Locate the cell with the specified text and output its (x, y) center coordinate. 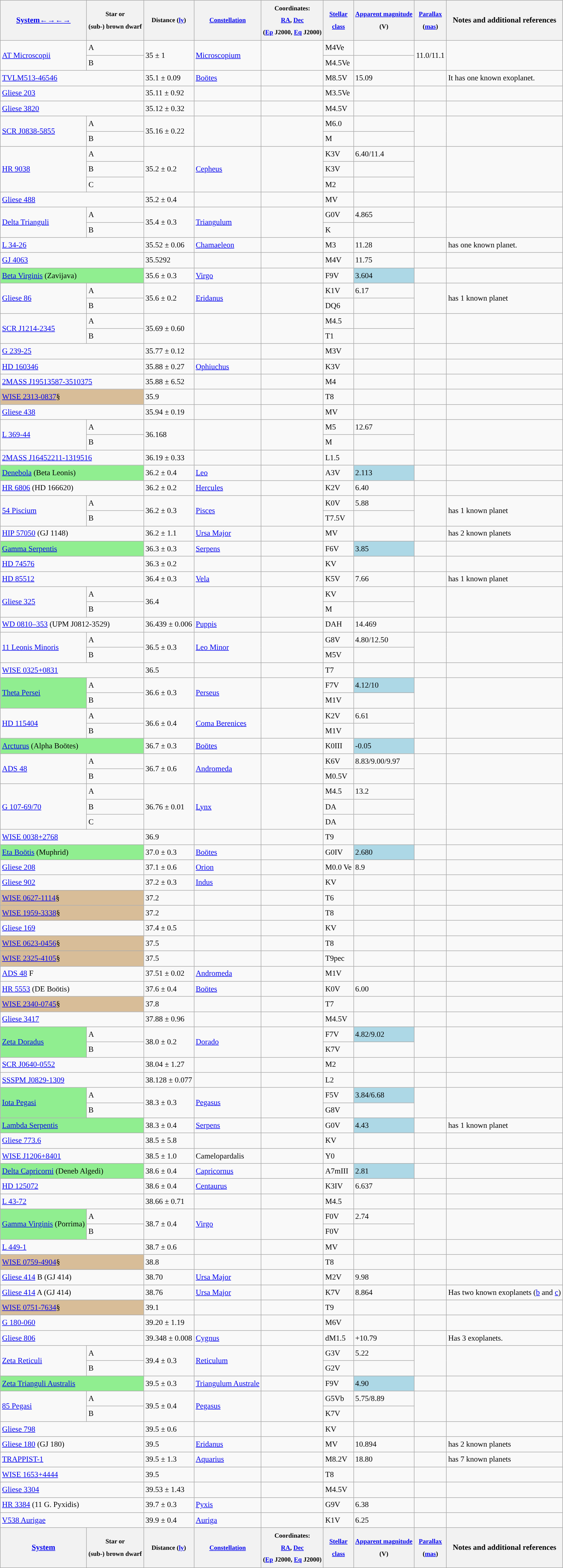
WISE 0325+0831 (72, 670)
G 180-060 (72, 1323)
6.25 (384, 1520)
WISE 0759-4904§ (72, 1262)
Camelopardalis (228, 1156)
35.88 ± 0.27 (169, 367)
4.12/10 (384, 685)
37.2 ± 0.3 (169, 883)
HD 85512 (72, 579)
35 ± 1 (169, 56)
M4V (338, 261)
39.5 ± 0.6 (169, 1429)
36.168 (169, 435)
T9pec (338, 959)
System←→←→ (44, 20)
36.19 ± 0.33 (169, 458)
Delta Capricorni (Deneb Algedi) (72, 1171)
K5V (338, 579)
-0.05 (384, 746)
39.5 ± 0.4 (169, 1407)
L 449-1 (72, 1247)
2MASS J19513587-3510375 (72, 382)
HR 6806 (HD 166620) (72, 488)
36.2 ± 0.2 (169, 488)
Gliese 325 (44, 602)
Ophiuchus (228, 367)
Zeta Trianguli Australis (72, 1384)
38.5 ± 5.8 (169, 1141)
36.4 ± 0.3 (169, 579)
6.61 (384, 716)
F5V (338, 1095)
Lynx (228, 807)
L 43-72 (72, 1202)
DAH (338, 625)
8.864 (384, 1292)
37.8 (169, 1004)
Gliese 180 (GJ 180) (72, 1444)
K (338, 230)
38.76 (169, 1292)
M4Ve (338, 48)
35.6 ± 0.2 (169, 298)
HIP 57050 (GJ 1148) (72, 533)
ADS 48 (44, 769)
HD 115404 (44, 723)
Gliese 488 (72, 200)
WISE 0627-1114§ (72, 898)
Orion (228, 868)
F6V (338, 549)
39.348 ± 0.008 (169, 1338)
10.894 (384, 1444)
Leo (228, 473)
39.20 ± 1.19 (169, 1323)
3.85 (384, 549)
8.83/9.00/9.97 (384, 761)
TVLM513-46546 (72, 79)
36.4 (169, 602)
Chamaeleon (228, 246)
WISE 2313-0837§ (72, 397)
G0IV (338, 853)
HR 3384 (11 G. Pyxidis) (72, 1505)
K6V (338, 761)
WD 0810–353 (UPM J0812-3529) (72, 625)
Arcturus (Alpha Boötes) (72, 746)
35.12 ± 0.32 (169, 109)
18.80 (384, 1459)
System (44, 1548)
54 Piscium (44, 511)
Gliese 3304 (72, 1490)
35.69 ± 0.60 (169, 328)
SCR J1214-2345 (44, 328)
M0.0 Ve (338, 868)
3.604 (384, 276)
5.75/8.89 (384, 1399)
Eta Boötis (Muphrid) (72, 853)
Zeta Doradus (44, 1042)
38.70 (169, 1277)
Pyxis (228, 1505)
38.7 ± 0.6 (169, 1247)
37.6 ± 0.4 (169, 989)
15.09 (384, 79)
M5V (338, 655)
2.74 (384, 1217)
38.3 ± 0.4 (169, 1126)
Has 3 exoplanets. (504, 1338)
WISE 2325-4105§ (72, 959)
35.2 ± 0.4 (169, 200)
39.53 ± 1.43 (169, 1490)
M6V (338, 1323)
Aquarius (228, 1459)
HR 5553 (DE Boötis) (72, 989)
6.637 (384, 1187)
Capricornus (228, 1171)
SCR J0838-5855 (44, 131)
Coma Berenices (228, 723)
Zeta Reticuli (44, 1361)
GJ 4063 (72, 261)
37.0 ± 0.3 (169, 853)
HD 160346 (72, 367)
37.88 ± 0.96 (169, 1020)
4.43 (384, 1126)
dM1.5 (338, 1338)
Y0 (338, 1156)
T1 (338, 336)
M3V (338, 351)
35.77 ± 0.12 (169, 351)
38.3 ± 0.3 (169, 1103)
Microscopium (228, 56)
39.4 ± 0.3 (169, 1361)
L2 (338, 1080)
36.2 ± 0.4 (169, 473)
Indus (228, 883)
M3 (338, 246)
M3.5Ve (338, 94)
Gamma Virginis (Porrima) (44, 1225)
38.5 ± 1.0 (169, 1156)
has one known planet. (504, 246)
5.88 (384, 503)
M4.5Ve (338, 63)
HR 9038 (44, 170)
35.1 ± 0.09 (169, 79)
Reticulum (228, 1361)
Gliese 86 (44, 298)
WISE 0623-0456§ (72, 943)
38.04 ± 1.27 (169, 1065)
36.6 ± 0.3 (169, 693)
Iota Pegasi (44, 1103)
39.1 (169, 1308)
Cygnus (228, 1338)
Pisces (228, 511)
Triangulum Australe (228, 1384)
7.66 (384, 579)
WISE 1653+4444 (72, 1474)
Dorado (228, 1042)
ADS 48 F (72, 974)
A3V (338, 473)
4.82/9.02 (384, 1035)
AT Microscopii (44, 56)
DQ6 (338, 306)
36.9 (169, 838)
6.17 (384, 291)
38.7 ± 0.4 (169, 1225)
3.84/6.68 (384, 1095)
Gliese 3417 (72, 1020)
36.2 ± 1.1 (169, 533)
Lambda Serpentis (72, 1126)
2MASS J16452211-1319516 (72, 458)
11.75 (384, 261)
M6.0 (338, 124)
11 Leonis Minoris (44, 648)
M2V (338, 1277)
+10.79 (384, 1338)
35.88 ± 6.52 (169, 382)
14.469 (384, 625)
Gliese 773.6 (72, 1141)
M8.2V (338, 1459)
35.6 ± 0.3 (169, 276)
36.3 ± 0.3 (169, 549)
K0III (338, 746)
38.8 (169, 1262)
36.7 ± 0.3 (169, 746)
36.2 ± 0.3 (169, 511)
Puppis (228, 625)
WISE J1206+8401 (72, 1156)
38.66 ± 0.71 (169, 1202)
6.40/11.4 (384, 154)
V538 Aurigae (72, 1520)
5.22 (384, 1353)
L 369-44 (44, 435)
SCR J0640-0552 (72, 1065)
WISE 2340-0745§ (72, 1004)
13.2 (384, 792)
Gliese 3820 (72, 109)
Denebola (Beta Leonis) (72, 473)
36.76 ± 0.01 (169, 807)
M8.5V (338, 79)
38.0 ± 0.2 (169, 1042)
G 107-69/70 (44, 807)
36.3 ± 0.2 (169, 564)
Auriga (228, 1520)
37.51 ± 0.02 (169, 974)
HD 74576 (72, 564)
36.7 ± 0.6 (169, 769)
Hercules (228, 488)
G2V (338, 1369)
Gliese 902 (72, 883)
SSSPM J0829-1309 (72, 1080)
Cepheus (228, 170)
Delta Trianguli (44, 223)
35.52 ± 0.06 (169, 246)
9.98 (384, 1277)
Gliese 208 (72, 868)
36.439 ± 0.006 (169, 625)
Centaurus (228, 1187)
4.90 (384, 1384)
Gliese 438 (72, 412)
G5Vb (338, 1399)
WISE 0038+2768 (72, 838)
Gliese 414 B (GJ 414) (72, 1277)
has 7 known planets (504, 1459)
35.5292 (169, 261)
M4 (338, 382)
M5 (338, 428)
36.6 ± 0.4 (169, 723)
TRAPPIST-1 (72, 1459)
39.5 ± 1.3 (169, 1459)
K3IV (338, 1187)
35.94 ± 0.19 (169, 412)
37.4 ± 0.5 (169, 928)
35.2 ± 0.2 (169, 170)
39.5 ± 0.3 (169, 1384)
Beta Virginis (Zavijava) (72, 276)
WISE 0751-7634§ (72, 1308)
11.0/11.1 (430, 56)
38.128 ± 0.077 (169, 1080)
T7.5V (338, 518)
Theta Persei (44, 693)
4.865 (384, 215)
39.9 ± 0.4 (169, 1520)
35.11 ± 0.92 (169, 94)
Triangulum (228, 223)
35.16 ± 0.22 (169, 131)
Leo Minor (228, 648)
G 239-25 (72, 351)
2.81 (384, 1171)
39.7 ± 0.3 (169, 1505)
85 Pegasi (44, 1407)
L 34-26 (72, 246)
6.40 (384, 488)
37.1 ± 0.6 (169, 868)
Gliese 798 (72, 1429)
M0.5V (338, 777)
WISE 1959-3338§ (72, 913)
2.113 (384, 473)
11.28 (384, 246)
Vela (228, 579)
It has one known exoplanet. (504, 79)
4.80/12.50 (384, 640)
T6 (338, 898)
36.5 (169, 670)
G9V (338, 1505)
12.67 (384, 428)
2.680 (384, 853)
Gliese 806 (72, 1338)
35.4 ± 0.3 (169, 223)
8.9 (384, 868)
Gliese 169 (72, 928)
35.9 (169, 397)
Has two known exoplanets (b and c) (504, 1292)
A7mIII (338, 1171)
L1.5 (338, 458)
6.00 (384, 989)
Gliese 203 (72, 94)
Gliese 414 A (GJ 414) (72, 1292)
Gamma Serpentis (72, 549)
Perseus (228, 693)
6.38 (384, 1505)
36.5 ± 0.3 (169, 648)
HD 125072 (72, 1187)
G3V (338, 1353)
